Pinpoint the cell where the given text exists, returning its (x, y) midpoint coordinate. 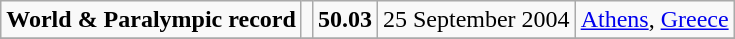
50.03 (344, 20)
World & Paralympic record (152, 20)
Athens, Greece (654, 20)
25 September 2004 (476, 20)
